Scan for the cell matching the given text and deliver its [x, y] coordinate at center. 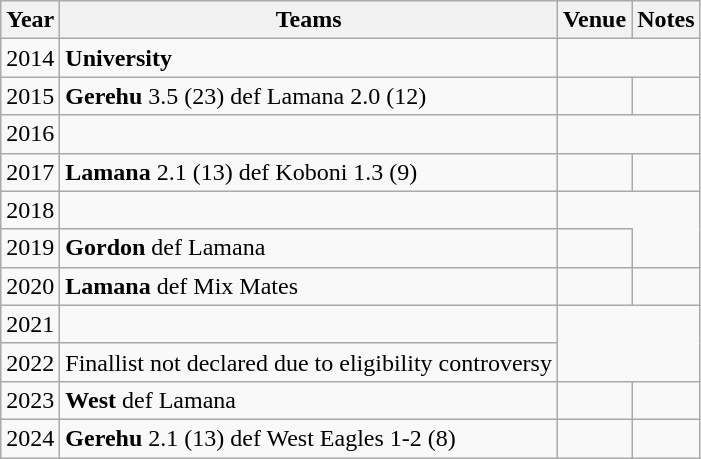
University [309, 58]
2016 [30, 134]
Lamana def Mix Mates [309, 286]
Notes [666, 20]
Finallist not declared due to eligibility controversy [309, 362]
Year [30, 20]
Lamana 2.1 (13) def Koboni 1.3 (9) [309, 172]
Gordon def Lamana [309, 248]
2022 [30, 362]
2023 [30, 400]
2024 [30, 438]
Gerehu 3.5 (23) def Lamana 2.0 (12) [309, 96]
Teams [309, 20]
2014 [30, 58]
2018 [30, 210]
Venue [594, 20]
2019 [30, 248]
West def Lamana [309, 400]
Gerehu 2.1 (13) def West Eagles 1-2 (8) [309, 438]
2021 [30, 324]
2020 [30, 286]
2015 [30, 96]
2017 [30, 172]
